Determine the (x, y) coordinate at the center of the cell enclosing the given text.  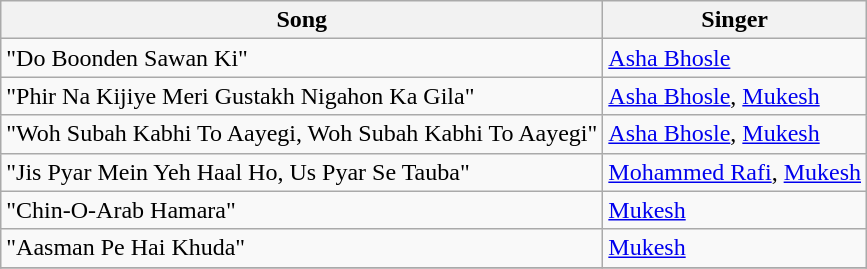
Song (302, 20)
Asha Bhosle (735, 58)
"Do Boonden Sawan Ki" (302, 58)
"Aasman Pe Hai Khuda" (302, 248)
"Chin-O-Arab Hamara" (302, 210)
Singer (735, 20)
"Phir Na Kijiye Meri Gustakh Nigahon Ka Gila" (302, 96)
"Jis Pyar Mein Yeh Haal Ho, Us Pyar Se Tauba" (302, 172)
"Woh Subah Kabhi To Aayegi, Woh Subah Kabhi To Aayegi" (302, 134)
Mohammed Rafi, Mukesh (735, 172)
